Extract the [x, y] coordinate from the center of the cell holding the provided text.  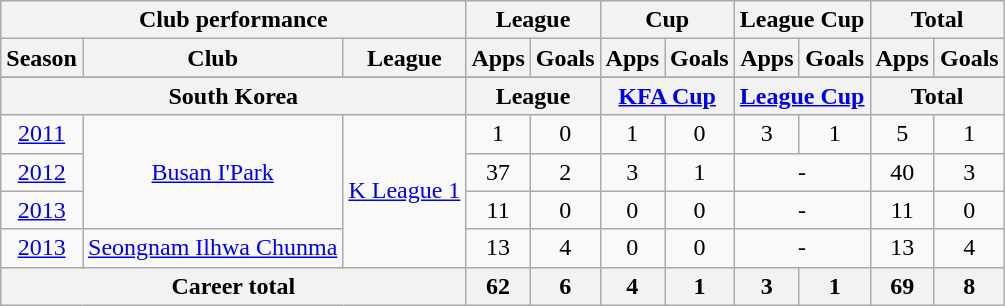
Club [212, 58]
K League 1 [404, 191]
Club performance [234, 20]
8 [969, 286]
KFA Cup [667, 96]
40 [902, 172]
2012 [42, 172]
Seongnam Ilhwa Chunma [212, 248]
6 [565, 286]
Career total [234, 286]
5 [902, 134]
62 [498, 286]
Season [42, 58]
South Korea [234, 96]
Cup [667, 20]
2011 [42, 134]
69 [902, 286]
Busan I'Park [212, 172]
37 [498, 172]
2 [565, 172]
